Find where the given text appears and provide that cell's center as (X, Y) coordinate. 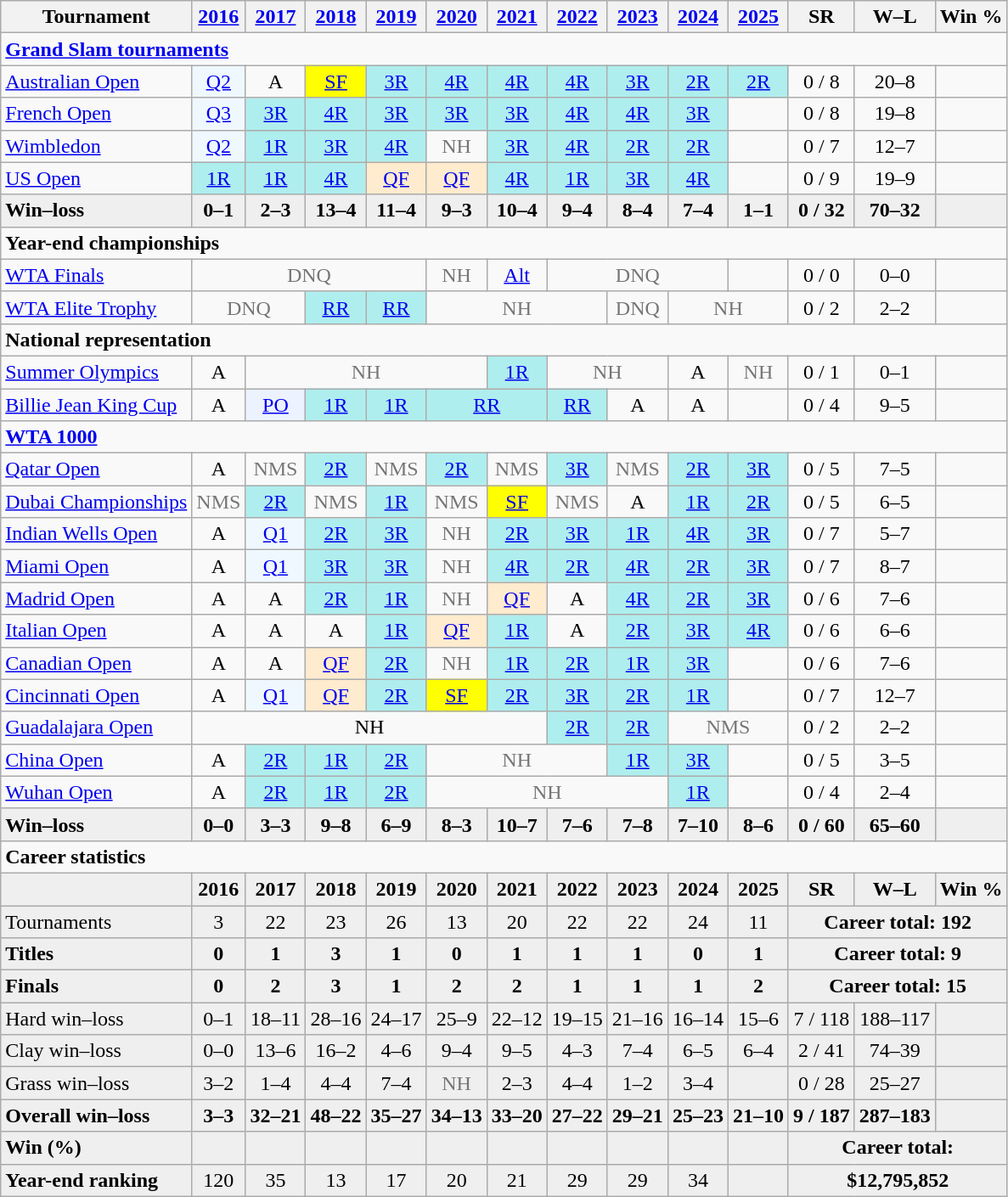
48–22 (336, 1116)
Year-end ranking (97, 1180)
7 / 118 (821, 1019)
35–27 (396, 1116)
French Open (97, 114)
13–4 (336, 211)
Career total: 192 (897, 921)
21–10 (757, 1116)
Qatar Open (97, 469)
9–8 (336, 824)
16–14 (698, 1019)
25–9 (457, 1019)
$12,795,852 (897, 1180)
1–1 (757, 211)
Q3 (219, 114)
0 / 28 (821, 1083)
32–21 (275, 1116)
74–39 (895, 1051)
4–3 (577, 1051)
Wuhan Open (97, 792)
6–6 (895, 631)
Canadian Open (97, 663)
21 (516, 1180)
Titles (97, 954)
Summer Olympics (97, 372)
26 (396, 921)
Italian Open (97, 631)
11–4 (396, 211)
Win (%) (97, 1148)
4–6 (396, 1051)
1–4 (275, 1083)
Career total: (897, 1148)
0 / 1 (821, 372)
23 (336, 921)
Tournament (97, 17)
7–5 (895, 469)
24 (698, 921)
16–2 (336, 1051)
2 / 41 (821, 1051)
WTA Finals (97, 275)
0 / 32 (821, 211)
13–6 (275, 1051)
Madrid Open (97, 598)
US Open (97, 178)
19–15 (577, 1019)
27–22 (577, 1116)
3–4 (698, 1083)
18–11 (275, 1019)
7–10 (698, 824)
0 / 60 (821, 824)
Alt (516, 275)
28–16 (336, 1019)
21–16 (637, 1019)
34 (698, 1180)
Miami Open (97, 566)
0 / 0 (821, 275)
0 / 9 (821, 178)
Australian Open (97, 81)
35 (275, 1180)
6–9 (396, 824)
WTA 1000 (504, 437)
7–8 (637, 824)
Guadalajara Open (97, 728)
6–4 (757, 1051)
34–13 (457, 1116)
8–3 (457, 824)
Year-end championships (504, 243)
1–2 (637, 1083)
3–2 (219, 1083)
19–9 (895, 178)
Dubai Championships (97, 502)
9 / 187 (821, 1116)
8–7 (895, 566)
Tournaments (97, 921)
Billie Jean King Cup (97, 405)
China Open (97, 760)
National representation (504, 340)
10–7 (516, 824)
Wimbledon (97, 146)
Career total: 15 (897, 986)
2–4 (895, 792)
20–8 (895, 81)
17 (396, 1180)
287–183 (895, 1116)
Career statistics (504, 857)
33–20 (516, 1116)
120 (219, 1180)
Grass win–loss (97, 1083)
Hard win–loss (97, 1019)
PO (275, 405)
5–7 (895, 534)
Cincinnati Open (97, 695)
9–3 (457, 211)
Finals (97, 986)
70–32 (895, 211)
8–6 (757, 824)
11 (757, 921)
10–4 (516, 211)
Overall win–loss (97, 1116)
8–4 (637, 211)
29–21 (637, 1116)
Grand Slam tournaments (504, 49)
25–27 (895, 1083)
15–6 (757, 1019)
WTA Elite Trophy (97, 307)
24–17 (396, 1019)
19–8 (895, 114)
Clay win–loss (97, 1051)
65–60 (895, 824)
25–23 (698, 1116)
3–5 (895, 760)
22–12 (516, 1019)
Career total: 9 (897, 954)
Indian Wells Open (97, 534)
188–117 (895, 1019)
